Extract the [X, Y] coordinate from the center of the cell holding the provided text.  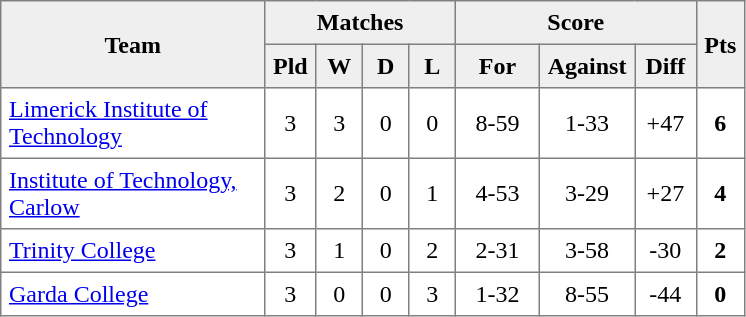
-30 [666, 251]
Diff [666, 66]
Against [586, 66]
Garda College [133, 294]
2-31 [497, 251]
Pld [290, 66]
Team [133, 44]
L [432, 66]
8-59 [497, 123]
+27 [666, 193]
3-29 [586, 193]
For [497, 66]
1-32 [497, 294]
1-33 [586, 123]
W [339, 66]
D [385, 66]
Matches [360, 23]
-44 [666, 294]
8-55 [586, 294]
+47 [666, 123]
Trinity College [133, 251]
6 [720, 123]
Score [576, 23]
3-58 [586, 251]
4 [720, 193]
Limerick Institute of Technology [133, 123]
4-53 [497, 193]
Pts [720, 44]
Institute of Technology, Carlow [133, 193]
